Return the (x, y) coordinate for the center point of the cell that contains the specified text.  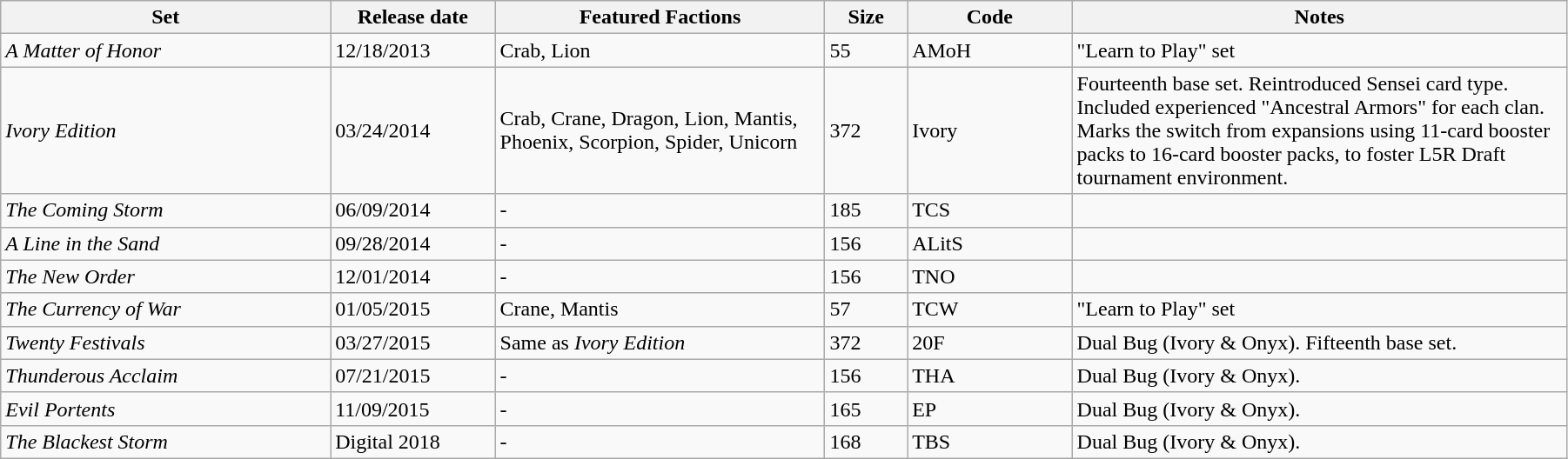
Ivory (990, 130)
165 (867, 409)
TNO (990, 276)
55 (867, 50)
Ivory Edition (165, 130)
The Currency of War (165, 309)
12/18/2013 (412, 50)
The New Order (165, 276)
Notes (1319, 17)
09/28/2014 (412, 243)
A Line in the Sand (165, 243)
12/01/2014 (412, 276)
Crab, Crane, Dragon, Lion, Mantis, Phoenix, Scorpion, Spider, Unicorn (660, 130)
Evil Portents (165, 409)
Code (990, 17)
01/05/2015 (412, 309)
The Coming Storm (165, 210)
Crab, Lion (660, 50)
ALitS (990, 243)
THA (990, 376)
07/21/2015 (412, 376)
Same as Ivory Edition (660, 343)
168 (867, 442)
TCW (990, 309)
TBS (990, 442)
03/24/2014 (412, 130)
20F (990, 343)
Twenty Festivals (165, 343)
06/09/2014 (412, 210)
Release date (412, 17)
57 (867, 309)
03/27/2015 (412, 343)
185 (867, 210)
Set (165, 17)
The Blackest Storm (165, 442)
A Matter of Honor (165, 50)
Featured Factions (660, 17)
TCS (990, 210)
EP (990, 409)
AMoH (990, 50)
Thunderous Acclaim (165, 376)
11/09/2015 (412, 409)
Size (867, 17)
Crane, Mantis (660, 309)
Digital 2018 (412, 442)
Dual Bug (Ivory & Onyx). Fifteenth base set. (1319, 343)
